Return the (x, y) coordinate for the center point of the cell that contains the specified text.  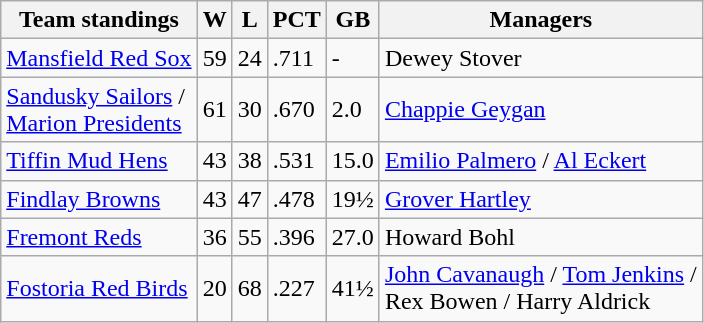
19½ (352, 199)
Fostoria Red Birds (99, 288)
Tiffin Mud Hens (99, 161)
W (214, 20)
2.0 (352, 110)
.670 (296, 110)
Howard Bohl (540, 237)
41½ (352, 288)
.227 (296, 288)
Sandusky Sailors / Marion Presidents (99, 110)
PCT (296, 20)
Mansfield Red Sox (99, 58)
Grover Hartley (540, 199)
.396 (296, 237)
30 (250, 110)
L (250, 20)
Findlay Browns (99, 199)
27.0 (352, 237)
36 (214, 237)
68 (250, 288)
47 (250, 199)
38 (250, 161)
Managers (540, 20)
55 (250, 237)
Fremont Reds (99, 237)
.478 (296, 199)
Chappie Geygan (540, 110)
20 (214, 288)
.711 (296, 58)
Dewey Stover (540, 58)
Team standings (99, 20)
59 (214, 58)
John Cavanaugh / Tom Jenkins / Rex Bowen / Harry Aldrick (540, 288)
61 (214, 110)
.531 (296, 161)
GB (352, 20)
15.0 (352, 161)
Emilio Palmero / Al Eckert (540, 161)
- (352, 58)
24 (250, 58)
